From the cell containing the given text, extract its center point as [X, Y] coordinate. 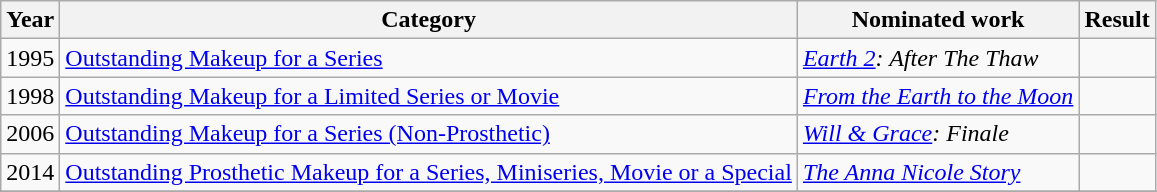
Outstanding Makeup for a Series [429, 58]
Category [429, 20]
2006 [30, 134]
Earth 2: After The Thaw [938, 58]
From the Earth to the Moon [938, 96]
Year [30, 20]
Will & Grace: Finale [938, 134]
1998 [30, 96]
Outstanding Makeup for a Series (Non-Prosthetic) [429, 134]
Nominated work [938, 20]
Result [1117, 20]
The Anna Nicole Story [938, 172]
Outstanding Prosthetic Makeup for a Series, Miniseries, Movie or a Special [429, 172]
Outstanding Makeup for a Limited Series or Movie [429, 96]
1995 [30, 58]
2014 [30, 172]
